Find where the given text appears and provide that cell's center as (x, y) coordinate. 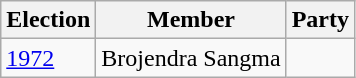
Election (48, 20)
1972 (48, 58)
Brojendra Sangma (191, 58)
Member (191, 20)
Party (320, 20)
